Pinpoint the cell where the given text exists, returning its [X, Y] midpoint coordinate. 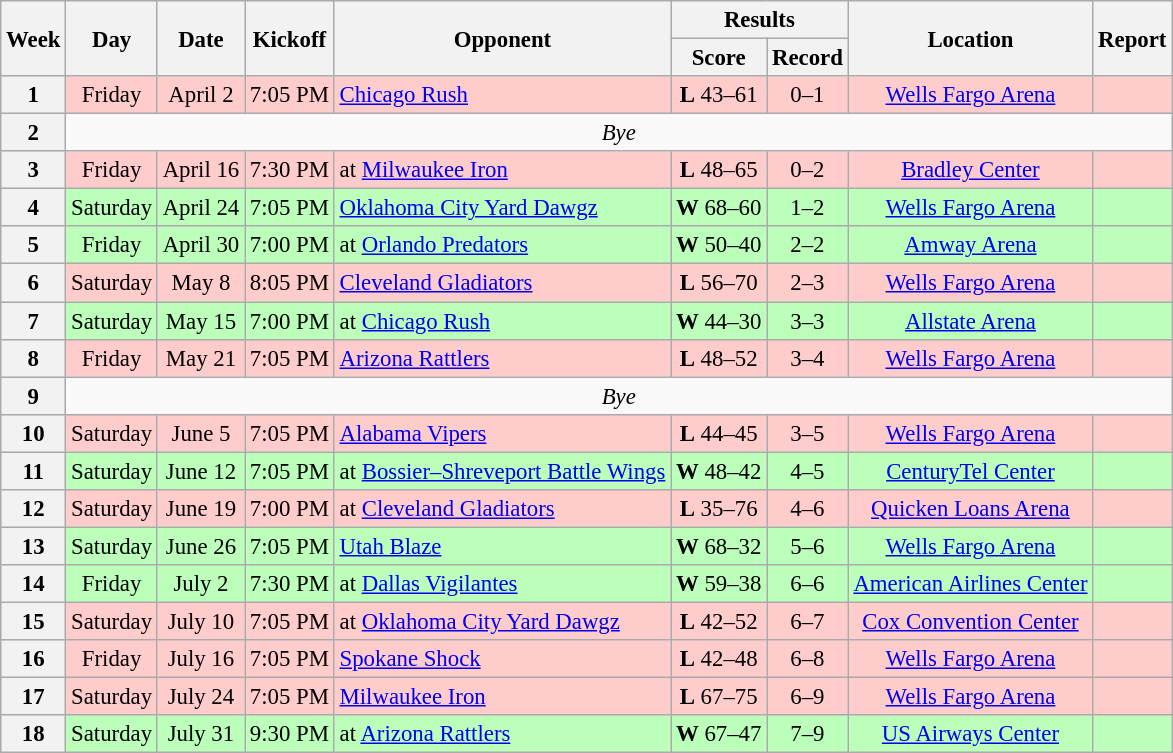
at Bossier–Shreveport Battle Wings [502, 471]
W 67–47 [719, 734]
15 [34, 621]
July 16 [200, 659]
July 2 [200, 584]
2 [34, 133]
W 59–38 [719, 584]
at Orlando Predators [502, 245]
0–1 [808, 95]
Location [970, 38]
April 2 [200, 95]
8:05 PM [290, 283]
17 [34, 697]
W 48–42 [719, 471]
CenturyTel Center [970, 471]
7–9 [808, 734]
Cox Convention Center [970, 621]
6–8 [808, 659]
4–5 [808, 471]
6 [34, 283]
9 [34, 396]
Utah Blaze [502, 546]
L 67–75 [719, 697]
June 26 [200, 546]
April 16 [200, 170]
4 [34, 208]
1–2 [808, 208]
Allstate Arena [970, 321]
L 56–70 [719, 283]
14 [34, 584]
Cleveland Gladiators [502, 283]
May 8 [200, 283]
Opponent [502, 38]
L 48–52 [719, 358]
American Airlines Center [970, 584]
8 [34, 358]
5 [34, 245]
5–6 [808, 546]
Amway Arena [970, 245]
3 [34, 170]
June 12 [200, 471]
Report [1132, 38]
at Arizona Rattlers [502, 734]
13 [34, 546]
L 44–45 [719, 433]
Results [760, 20]
W 44–30 [719, 321]
3–5 [808, 433]
4–6 [808, 509]
18 [34, 734]
Milwaukee Iron [502, 697]
US Airways Center [970, 734]
May 21 [200, 358]
Alabama Vipers [502, 433]
L 43–61 [719, 95]
L 42–48 [719, 659]
W 50–40 [719, 245]
April 24 [200, 208]
Date [200, 38]
Bradley Center [970, 170]
Oklahoma City Yard Dawgz [502, 208]
6–9 [808, 697]
L 42–52 [719, 621]
W 68–60 [719, 208]
Day [112, 38]
3–4 [808, 358]
Week [34, 38]
Score [719, 58]
6–7 [808, 621]
0–2 [808, 170]
11 [34, 471]
W 68–32 [719, 546]
June 19 [200, 509]
9:30 PM [290, 734]
3–3 [808, 321]
July 10 [200, 621]
Spokane Shock [502, 659]
2–3 [808, 283]
Chicago Rush [502, 95]
at Oklahoma City Yard Dawgz [502, 621]
at Milwaukee Iron [502, 170]
2–2 [808, 245]
12 [34, 509]
July 31 [200, 734]
at Cleveland Gladiators [502, 509]
April 30 [200, 245]
at Chicago Rush [502, 321]
at Dallas Vigilantes [502, 584]
Arizona Rattlers [502, 358]
Kickoff [290, 38]
16 [34, 659]
6–6 [808, 584]
L 35–76 [719, 509]
July 24 [200, 697]
1 [34, 95]
10 [34, 433]
May 15 [200, 321]
7 [34, 321]
Quicken Loans Arena [970, 509]
June 5 [200, 433]
L 48–65 [719, 170]
Record [808, 58]
